Extract the (X, Y) coordinate from the center of the cell holding the provided text.  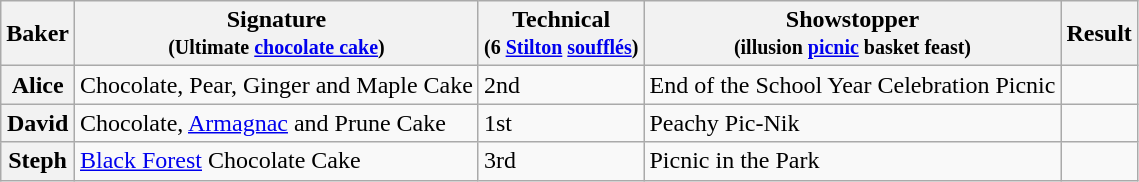
Chocolate, Pear, Ginger and Maple Cake (276, 85)
1st (561, 123)
Technical(6 Stilton soufflés) (561, 34)
2nd (561, 85)
Signature(Ultimate chocolate cake) (276, 34)
David (38, 123)
End of the School Year Celebration Picnic (852, 85)
Picnic in the Park (852, 161)
Black Forest Chocolate Cake (276, 161)
Baker (38, 34)
Result (1099, 34)
Chocolate, Armagnac and Prune Cake (276, 123)
3rd (561, 161)
Peachy Pic-Nik (852, 123)
Showstopper(illusion picnic basket feast) (852, 34)
Alice (38, 85)
Steph (38, 161)
